Provide the (x, y) coordinate of the cell's center where the given text is located.  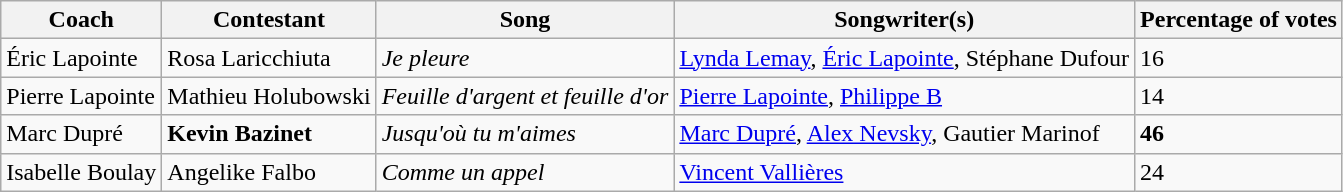
Percentage of votes (1239, 20)
Contestant (269, 20)
14 (1239, 96)
Pierre Lapointe (82, 96)
Marc Dupré, Alex Nevsky, Gautier Marinof (904, 134)
Marc Dupré (82, 134)
Mathieu Holubowski (269, 96)
Rosa Laricchiuta (269, 58)
Je pleure (525, 58)
Coach (82, 20)
Pierre Lapointe, Philippe B (904, 96)
Feuille d'argent et feuille d'or (525, 96)
24 (1239, 172)
Lynda Lemay, Éric Lapointe, Stéphane Dufour (904, 58)
Éric Lapointe (82, 58)
Comme un appel (525, 172)
Songwriter(s) (904, 20)
Song (525, 20)
Isabelle Boulay (82, 172)
Jusqu'où tu m'aimes (525, 134)
46 (1239, 134)
Angelike Falbo (269, 172)
Kevin Bazinet (269, 134)
Vincent Vallières (904, 172)
16 (1239, 58)
